Pinpoint the cell where the given text exists, returning its (X, Y) midpoint coordinate. 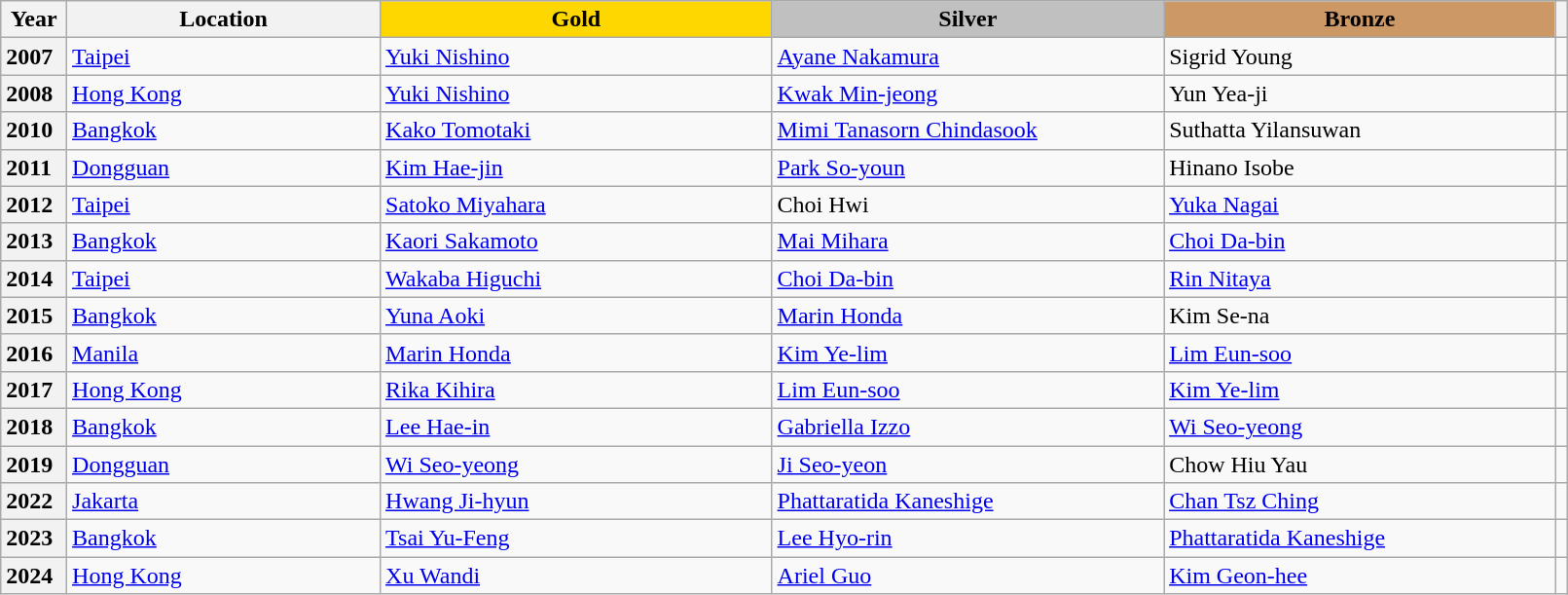
Satoko Miyahara (576, 205)
Jakarta (224, 502)
Lee Hae-in (576, 427)
2007 (34, 56)
2017 (34, 390)
Xu Wandi (576, 576)
Manila (224, 353)
2024 (34, 576)
2016 (34, 353)
Kim Se-na (1361, 316)
Silver (967, 19)
Choi Hwi (967, 205)
Ji Seo-yeon (967, 465)
2014 (34, 279)
Location (224, 19)
Year (34, 19)
Ariel Guo (967, 576)
Gold (576, 19)
2019 (34, 465)
Wakaba Higuchi (576, 279)
2015 (34, 316)
Lee Hyo-rin (967, 539)
2012 (34, 205)
Tsai Yu-Feng (576, 539)
Yuna Aoki (576, 316)
2010 (34, 130)
Chow Hiu Yau (1361, 465)
Yun Yea-ji (1361, 93)
Yuka Nagai (1361, 205)
Kaori Sakamoto (576, 242)
Bronze (1361, 19)
Rin Nitaya (1361, 279)
Park So-youn (967, 167)
Hinano Isobe (1361, 167)
Sigrid Young (1361, 56)
2013 (34, 242)
Kim Hae-jin (576, 167)
2023 (34, 539)
Ayane Nakamura (967, 56)
Suthatta Yilansuwan (1361, 130)
Rika Kihira (576, 390)
2022 (34, 502)
2018 (34, 427)
Mimi Tanasorn Chindasook (967, 130)
Gabriella Izzo (967, 427)
Hwang Ji-hyun (576, 502)
Kwak Min-jeong (967, 93)
Mai Mihara (967, 242)
2011 (34, 167)
Kako Tomotaki (576, 130)
Chan Tsz Ching (1361, 502)
Kim Geon-hee (1361, 576)
2008 (34, 93)
